Identify which cell holds the provided text, then report its (X, Y) central coordinate. 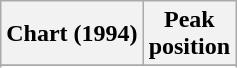
Chart (1994) (72, 34)
Peakposition (189, 34)
